Provide the [X, Y] coordinate of the cell's center where the given text is located.  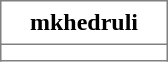
mkhedruli [84, 23]
